Provide the [X, Y] coordinate of the cell's center where the given text is located.  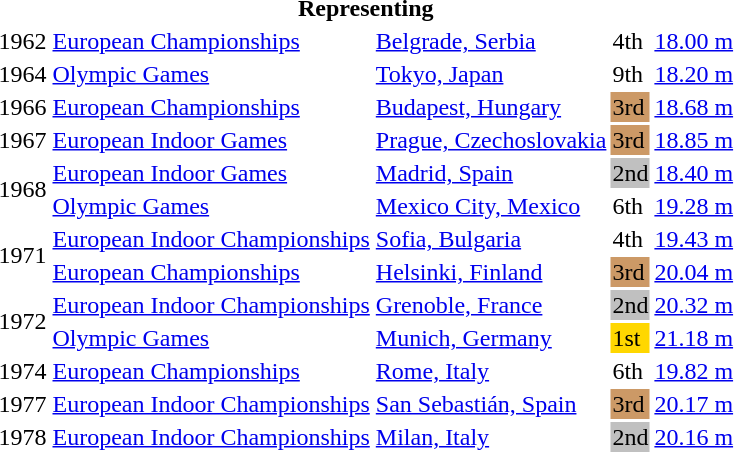
Tokyo, Japan [491, 74]
Mexico City, Mexico [491, 206]
Prague, Czechoslovakia [491, 140]
Munich, Germany [491, 338]
Grenoble, France [491, 305]
Sofia, Bulgaria [491, 239]
Milan, Italy [491, 437]
9th [630, 74]
1st [630, 338]
Helsinki, Finland [491, 272]
San Sebastián, Spain [491, 404]
Belgrade, Serbia [491, 41]
Madrid, Spain [491, 173]
Budapest, Hungary [491, 107]
Rome, Italy [491, 371]
